For the text-containing cell, return its midpoint in (X, Y) coordinate format. 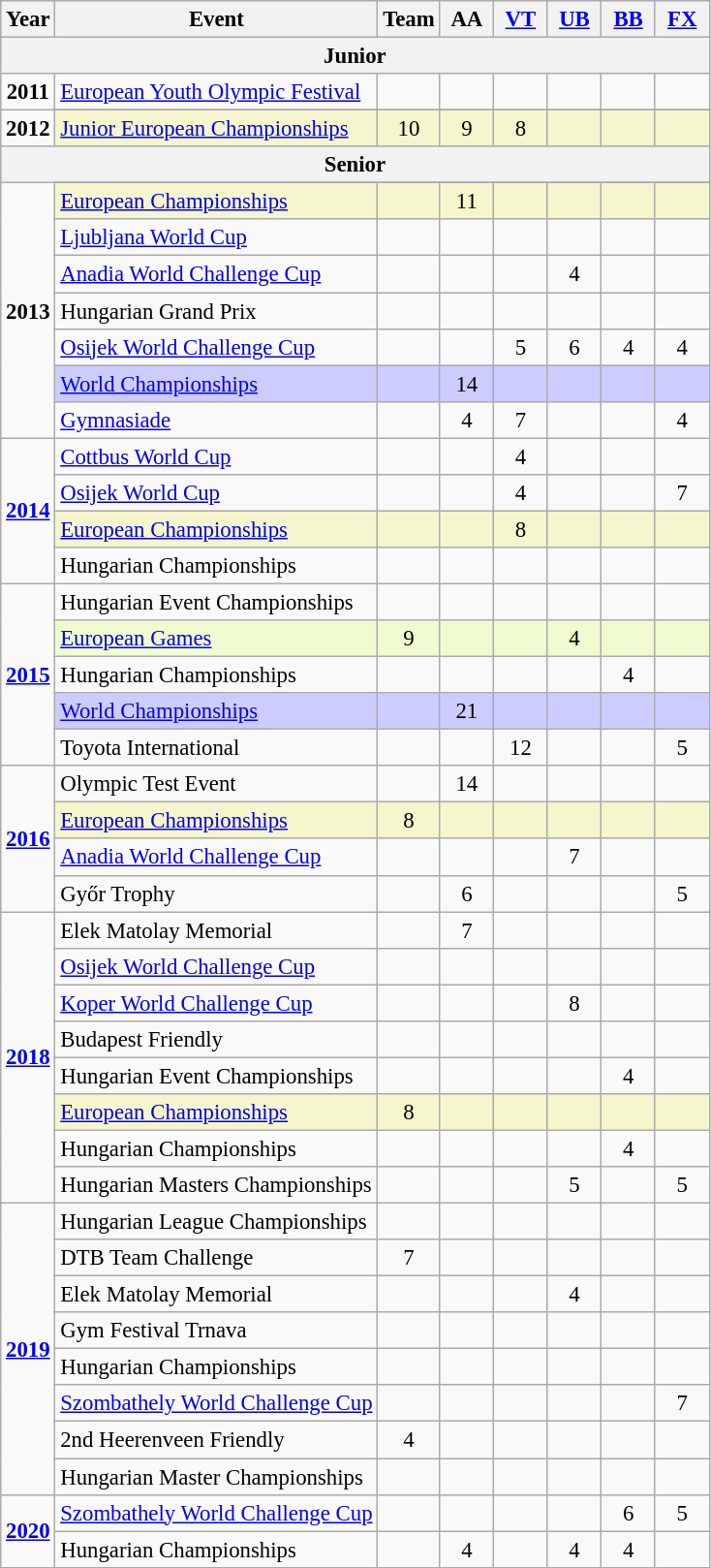
BB (629, 19)
Ljubljana World Cup (217, 237)
2015 (28, 674)
VT (521, 19)
2019 (28, 1349)
FX (682, 19)
2011 (28, 92)
Hungarian Grand Prix (217, 311)
Senior (355, 165)
Junior European Championships (217, 129)
Cottbus World Cup (217, 456)
2020 (28, 1531)
Team (409, 19)
Gymnasiade (217, 420)
Hungarian Master Championships (217, 1477)
11 (467, 202)
2013 (28, 310)
Olympic Test Event (217, 784)
European Games (217, 639)
Toyota International (217, 748)
Junior (355, 56)
Hungarian League Championships (217, 1222)
21 (467, 711)
Hungarian Masters Championships (217, 1185)
2012 (28, 129)
2016 (28, 838)
Osijek World Cup (217, 493)
Year (28, 19)
Győr Trophy (217, 894)
UB (574, 19)
Event (217, 19)
12 (521, 748)
AA (467, 19)
European Youth Olympic Festival (217, 92)
Gym Festival Trnava (217, 1331)
10 (409, 129)
2018 (28, 1058)
DTB Team Challenge (217, 1258)
Budapest Friendly (217, 1040)
2014 (28, 511)
Koper World Challenge Cup (217, 1003)
2nd Heerenveen Friendly (217, 1440)
